Locate the cell with the specified text and output its (X, Y) center coordinate. 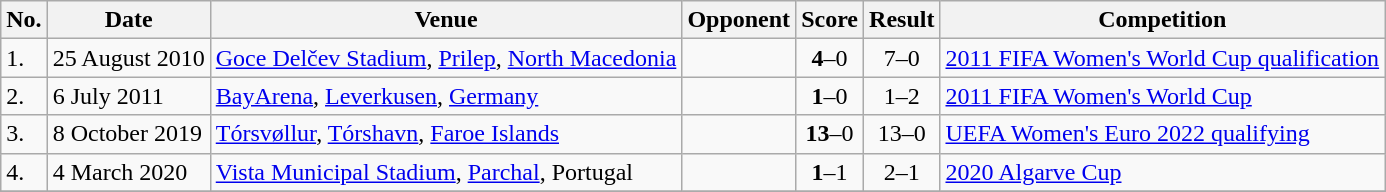
Opponent (739, 20)
Venue (446, 20)
1–0 (830, 96)
2020 Algarve Cup (1162, 172)
No. (24, 20)
Competition (1162, 20)
BayArena, Leverkusen, Germany (446, 96)
4–0 (830, 58)
Tórsvøllur, Tórshavn, Faroe Islands (446, 134)
2. (24, 96)
Score (830, 20)
2011 FIFA Women's World Cup qualification (1162, 58)
Result (902, 20)
2–1 (902, 172)
3. (24, 134)
1. (24, 58)
2011 FIFA Women's World Cup (1162, 96)
UEFA Women's Euro 2022 qualifying (1162, 134)
1–2 (902, 96)
25 August 2010 (128, 58)
7–0 (902, 58)
8 October 2019 (128, 134)
Vista Municipal Stadium, Parchal, Portugal (446, 172)
Goce Delčev Stadium, Prilep, North Macedonia (446, 58)
1–1 (830, 172)
6 July 2011 (128, 96)
4. (24, 172)
4 March 2020 (128, 172)
Date (128, 20)
